Output the [X, Y] coordinate of the center of the cell containing the given text.  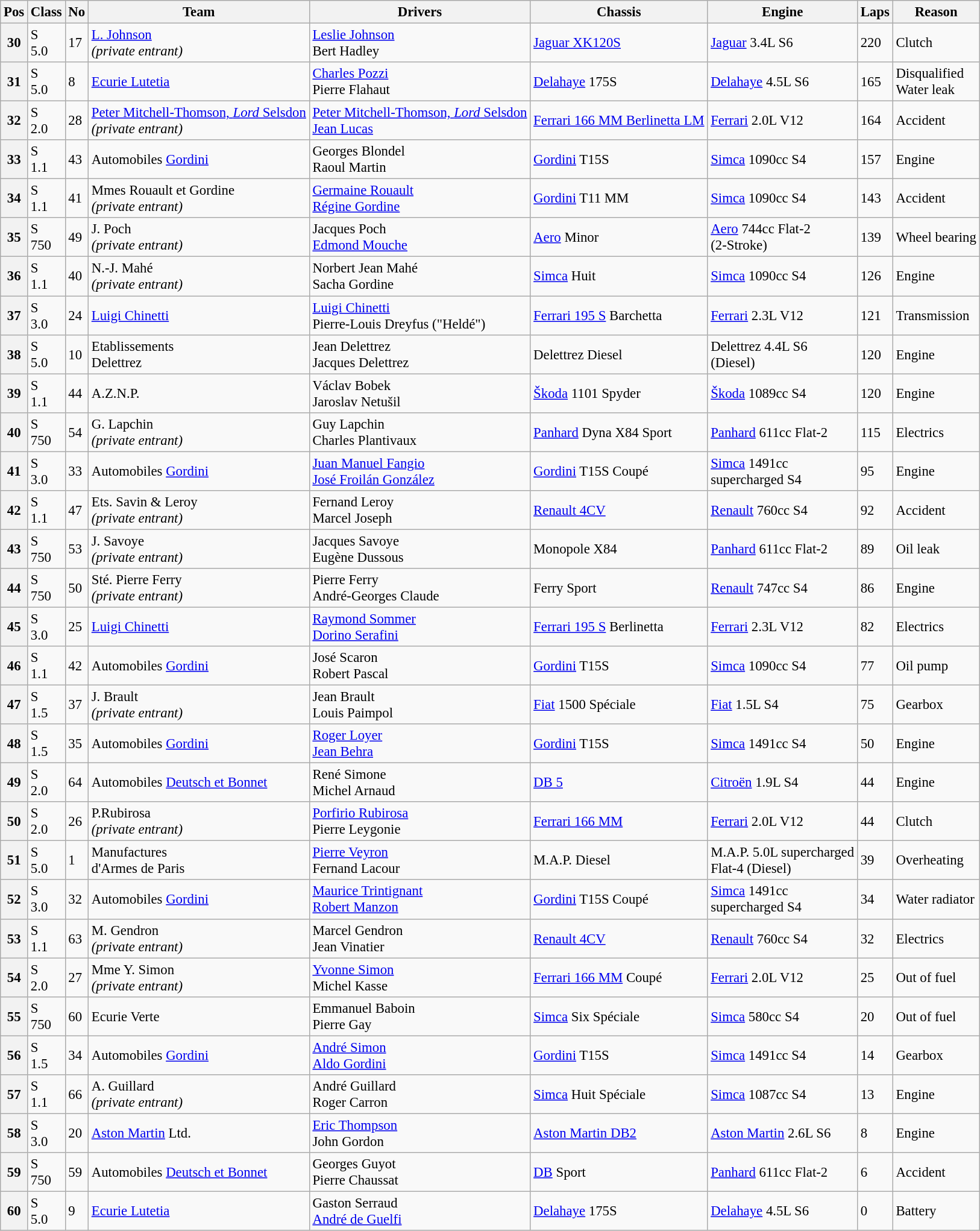
Sté. Pierre Ferry(private entrant) [199, 588]
Peter Mitchell-Thomson, Lord Selsdon(private entrant) [199, 121]
28 [77, 121]
Simca Six Spéciale [619, 1016]
89 [875, 549]
Jacques Savoye Eugène Dussous [419, 549]
Reason [936, 12]
139 [875, 238]
Pierre Veyron Fernand Lacour [419, 861]
Gaston Serraud André de Guelfi [419, 1211]
Renault 747cc S4 [782, 588]
DB 5 [619, 782]
13 [875, 1095]
Fernand Leroy Marcel Joseph [419, 510]
EtablissementsDelettrez [199, 354]
27 [77, 978]
Pos [14, 12]
143 [875, 199]
André Guillard Roger Carron [419, 1095]
66 [77, 1095]
17 [77, 43]
Ferry Sport [619, 588]
Germaine Rouault Régine Gordine [419, 199]
Manufacturesd'Armes de Paris [199, 861]
André Simon Aldo Gordini [419, 1055]
Luigi Chinetti Pierre-Louis Dreyfus ("Heldé") [419, 316]
121 [875, 316]
Georges Blondel Raoul Martin [419, 159]
26 [77, 821]
57 [14, 1095]
115 [875, 432]
Monopole X84 [619, 549]
Ecurie Verte [199, 1016]
Drivers [419, 12]
Raymond Sommer Dorino Serafini [419, 627]
Aero 744cc Flat-2(2-Stroke) [782, 238]
DB Sport [619, 1172]
Ferrari 166 MM Coupé [619, 978]
165 [875, 82]
75 [875, 705]
Chassis [619, 12]
J. Poch(private entrant) [199, 238]
Fiat 1500 Spéciale [619, 705]
Simca Huit Spéciale [619, 1095]
Ferrari 195 S Berlinetta [619, 627]
Emmanuel Baboin Pierre Gay [419, 1016]
P.Rubirosa(private entrant) [199, 821]
77 [875, 666]
René Simone Michel Arnaud [419, 782]
Charles Pozzi Pierre Flahaut [419, 82]
No [77, 12]
Battery [936, 1211]
58 [14, 1133]
Water radiator [936, 899]
Mmes Rouault et Gordine(private entrant) [199, 199]
220 [875, 43]
Škoda 1089cc S4 [782, 393]
52 [14, 899]
46 [14, 666]
Václav Bobek Jaroslav Netušil [419, 393]
48 [14, 744]
Delettrez 4.4L S6(Diesel) [782, 354]
31 [14, 82]
Peter Mitchell-Thomson, Lord Selsdon Jean Lucas [419, 121]
Panhard Dyna X84 Sport [619, 432]
Ets. Savin & Leroy(private entrant) [199, 510]
Simca Huit [619, 276]
6 [875, 1172]
Jacques Poch Edmond Mouche [419, 238]
Guy Lapchin Charles Plantivaux [419, 432]
Jean Delettrez Jacques Delettrez [419, 354]
Laps [875, 12]
G. Lapchin(private entrant) [199, 432]
Fiat 1.5L S4 [782, 705]
L. Johnson(private entrant) [199, 43]
Gordini T11 MM [619, 199]
Aston Martin DB2 [619, 1133]
M.A.P. 5.0L superchargedFlat-4 (Diesel) [782, 861]
157 [875, 159]
Yvonne Simon Michel Kasse [419, 978]
92 [875, 510]
J. Brault(private entrant) [199, 705]
A. Guillard(private entrant) [199, 1095]
Škoda 1101 Spyder [619, 393]
Ferrari 195 S Barchetta [619, 316]
Oil leak [936, 549]
64 [77, 782]
M. Gendron(private entrant) [199, 938]
J. Savoye(private entrant) [199, 549]
Jean Brault Louis Paimpol [419, 705]
Simca 580cc S4 [782, 1016]
82 [875, 627]
Norbert Jean Mahé Sacha Gordine [419, 276]
164 [875, 121]
126 [875, 276]
95 [875, 471]
Eric Thompson John Gordon [419, 1133]
Citroën 1.9L S4 [782, 782]
10 [77, 354]
DisqualifiedWater leak [936, 82]
14 [875, 1055]
Georges Guyot Pierre Chaussat [419, 1172]
Porfirio Rubirosa Pierre Leygonie [419, 821]
63 [77, 938]
Roger Loyer Jean Behra [419, 744]
Aston Martin Ltd. [199, 1133]
0 [875, 1211]
Aston Martin 2.6L S6 [782, 1133]
51 [14, 861]
Team [199, 12]
Pierre Ferry André-Georges Claude [419, 588]
Wheel bearing [936, 238]
N.-J. Mahé(private entrant) [199, 276]
24 [77, 316]
Class [47, 12]
9 [77, 1211]
36 [14, 276]
M.A.P. Diesel [619, 861]
1 [77, 861]
Oil pump [936, 666]
30 [14, 43]
Leslie Johnson Bert Hadley [419, 43]
Ferrari 166 MM Berlinetta LM [619, 121]
Aero Minor [619, 238]
38 [14, 354]
45 [14, 627]
A.Z.N.P. [199, 393]
Jaguar XK120S [619, 43]
Simca 1087cc S4 [782, 1095]
Juan Manuel Fangio José Froilán González [419, 471]
Delettrez Diesel [619, 354]
Overheating [936, 861]
José Scaron Robert Pascal [419, 666]
55 [14, 1016]
Transmission [936, 316]
Mme Y. Simon(private entrant) [199, 978]
Jaguar 3.4L S6 [782, 43]
Maurice Trintignant Robert Manzon [419, 899]
Marcel Gendron Jean Vinatier [419, 938]
86 [875, 588]
56 [14, 1055]
Ferrari 166 MM [619, 821]
